Output the (X, Y) coordinate of the center of the cell containing the given text.  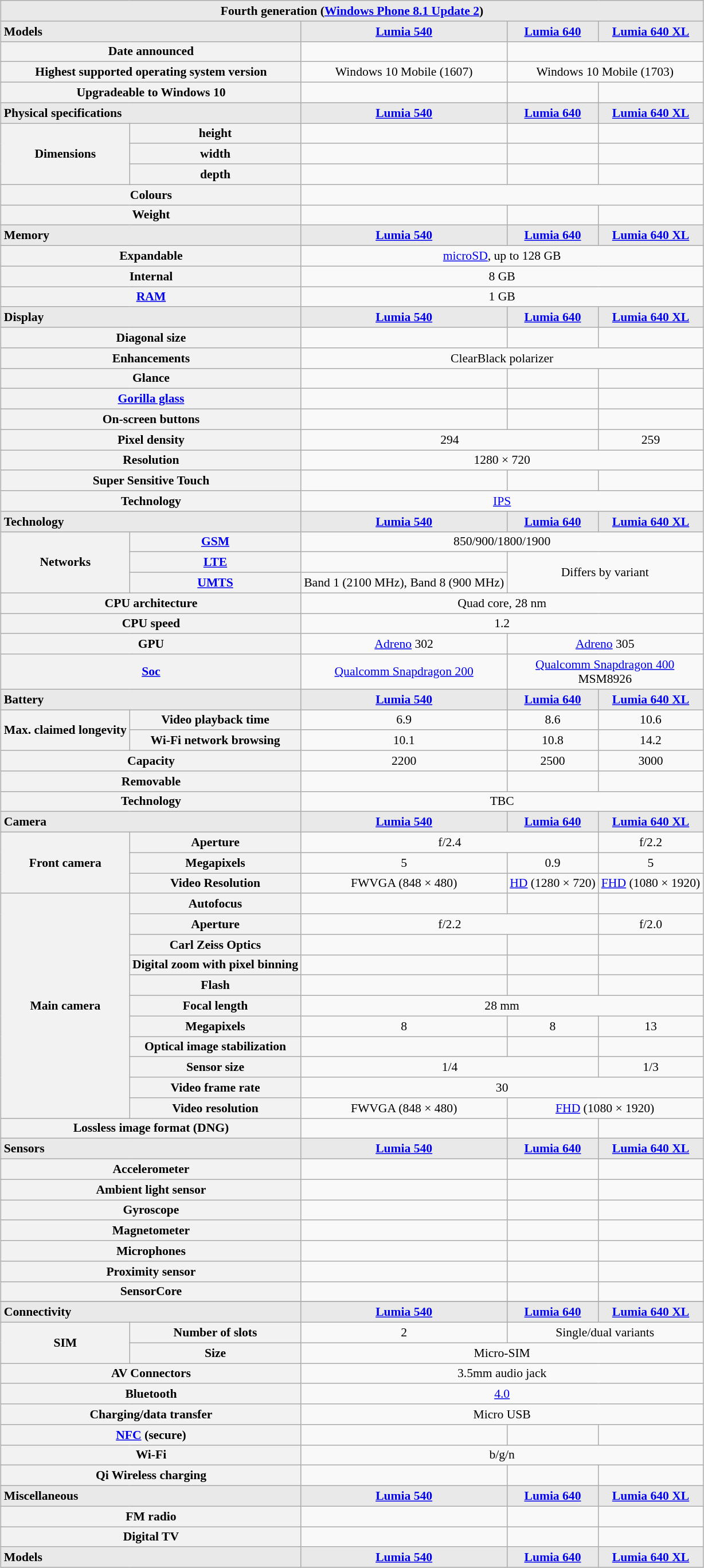
Differs by variant (605, 572)
Micro-SIM (502, 1353)
Sensor size (216, 1067)
On-screen buttons (151, 419)
Accelerometer (151, 1169)
Size (216, 1353)
Video frame rate (216, 1088)
10.8 (553, 740)
Band 1 (2100 MHz), Band 8 (900 MHz) (404, 582)
10.1 (404, 740)
HD (1280 × 720) (553, 883)
294 (449, 440)
Super Sensitive Touch (151, 480)
Qualcomm Snapdragon 200 (404, 672)
8.6 (553, 720)
SIM (65, 1343)
Soc (151, 672)
4.0 (502, 1394)
3.5mm audio jack (502, 1374)
Removable (151, 781)
Upgradeable to Windows 10 (151, 92)
LTE (216, 562)
Focal length (216, 1006)
height (216, 133)
Gyroscope (151, 1210)
Adreno 302 (404, 644)
3000 (651, 761)
Ambient light sensor (151, 1190)
850/900/1800/1900 (502, 542)
depth (216, 174)
Diagonal size (151, 338)
1/3 (651, 1067)
Qualcomm Snapdragon 400 MSM8926 (605, 672)
microSD, up to 128 GB (502, 256)
Battery (151, 699)
0.9 (553, 863)
Miscellaneous (151, 1496)
IPS (502, 501)
Quad core, 28 nm (502, 603)
Internal (151, 276)
28 mm (502, 1006)
ClearBlack polarizer (502, 358)
Main camera (65, 1006)
259 (651, 440)
Lossless image format (DNG) (151, 1128)
RAM (151, 297)
UMTS (216, 582)
Date announced (151, 52)
10.6 (651, 720)
Display (151, 317)
Weight (151, 215)
6.9 (404, 720)
width (216, 154)
Autofocus (216, 904)
Digital zoom with pixel binning (216, 965)
1 GB (502, 297)
14.2 (651, 740)
GPU (151, 644)
Front camera (65, 862)
1/4 (449, 1067)
Number of slots (216, 1332)
Enhancements (151, 358)
1.2 (502, 624)
Adreno 305 (605, 644)
Video Resolution (216, 883)
CPU architecture (151, 603)
Physical specifications (151, 113)
f/2.4 (449, 842)
GSM (216, 542)
8 GB (502, 276)
FM radio (151, 1516)
Wi-Fi (151, 1455)
Optical image stabilization (216, 1047)
NFC (secure) (151, 1434)
13 (651, 1026)
2 (404, 1332)
f/2.0 (651, 924)
Networks (65, 562)
Carl Zeiss Optics (216, 944)
2200 (404, 761)
Video playback time (216, 720)
30 (502, 1088)
Windows 10 Mobile (1703) (605, 72)
Dimensions (65, 154)
Fourth generation (Windows Phone 8.1 Update 2) (352, 11)
Colours (151, 194)
Flash (216, 986)
Digital TV (151, 1536)
Video resolution (216, 1108)
b/g/n (502, 1455)
Wi-Fi network browsing (216, 740)
CPU speed (151, 624)
Qi Wireless charging (151, 1476)
Pixel density (151, 440)
AV Connectors (151, 1374)
2500 (553, 761)
Micro USB (502, 1414)
Capacity (151, 761)
Bluetooth (151, 1394)
Memory (151, 236)
TBC (502, 801)
Expandable (151, 256)
Sensors (151, 1149)
Proximity sensor (151, 1271)
Windows 10 Mobile (1607) (404, 72)
Magnetometer (151, 1230)
Gorilla glass (151, 399)
SensorCore (151, 1292)
Camera (151, 822)
Charging/data transfer (151, 1414)
1280 × 720 (502, 460)
Microphones (151, 1251)
Connectivity (151, 1312)
Single/dual variants (605, 1332)
Max. claimed longevity (65, 730)
Resolution (151, 460)
Glance (151, 378)
Highest supported operating system version (151, 72)
